Extract the (x, y) coordinate from the center of the cell holding the provided text.  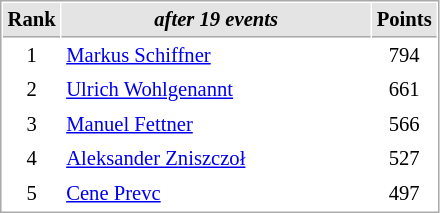
4 (32, 158)
Aleksander Zniszczoł (216, 158)
794 (404, 56)
2 (32, 90)
Ulrich Wohlgenannt (216, 90)
Points (404, 20)
Cene Prevc (216, 194)
661 (404, 90)
497 (404, 194)
527 (404, 158)
3 (32, 124)
5 (32, 194)
Manuel Fettner (216, 124)
Rank (32, 20)
Markus Schiffner (216, 56)
566 (404, 124)
1 (32, 56)
after 19 events (216, 20)
